Scan for the cell matching the given text and deliver its (X, Y) coordinate at center. 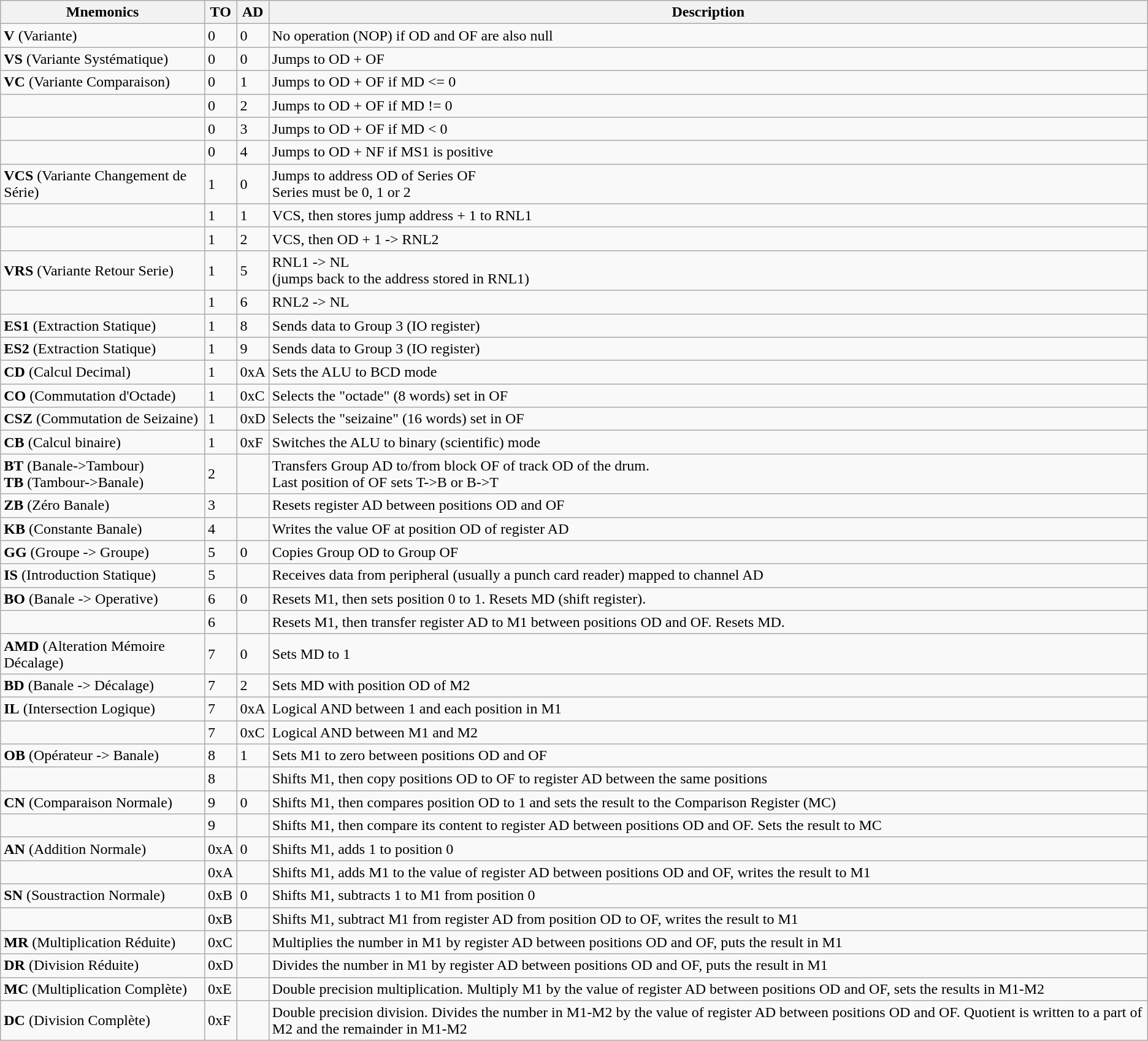
Resets M1, then sets position 0 to 1. Resets MD (shift register). (708, 599)
Jumps to OD + OF if MD < 0 (708, 129)
VC (Variante Comparaison) (103, 82)
CSZ (Commutation de Seizaine) (103, 419)
Logical AND between M1 and M2 (708, 732)
Shifts M1, subtracts 1 to M1 from position 0 (708, 896)
DR (Division Réduite) (103, 966)
CD (Calcul Decimal) (103, 372)
Shifts M1, adds 1 to position 0 (708, 849)
CO (Commutation d'Octade) (103, 396)
Double precision multiplication. Multiply M1 by the value of register AD between positions OD and OF, sets the results in M1-M2 (708, 989)
V (Variante) (103, 36)
Logical AND between 1 and each position in M1 (708, 709)
VCS (Variante Changement de Série) (103, 184)
BO (Banale -> Operative) (103, 599)
Resets M1, then transfer register AD to M1 between positions OD and OF. Resets MD. (708, 622)
Shifts M1, then compare its content to register AD between positions OD and OF. Sets the result to MC (708, 826)
CB (Calcul binaire) (103, 442)
Resets register AD between positions OD and OF (708, 505)
No operation (NOP) if OD and OF are also null (708, 36)
AD (253, 12)
Switches the ALU to binary (scientific) mode (708, 442)
0xE (221, 989)
Selects the "seizaine" (16 words) set in OF (708, 419)
AN (Addition Normale) (103, 849)
VCS, then stores jump address + 1 to RNL1 (708, 215)
Selects the "octade" (8 words) set in OF (708, 396)
RNL1 -> NL(jumps back to the address stored in RNL1) (708, 270)
KB (Constante Banale) (103, 529)
VCS, then OD + 1 -> RNL2 (708, 239)
Mnemonics (103, 12)
AMD (Alteration Mémoire Décalage) (103, 654)
ES1 (Extraction Statique) (103, 326)
Divides the number in M1 by register AD between positions OD and OF, puts the result in M1 (708, 966)
Shifts M1, subtract M1 from register AD from position OD to OF, writes the result to M1 (708, 919)
GG (Groupe -> Groupe) (103, 552)
ES2 (Extraction Statique) (103, 349)
Shifts M1, then copy positions OD to OF to register AD between the same positions (708, 779)
DC (Division Complète) (103, 1021)
RNL2 -> NL (708, 302)
Sets M1 to zero between positions OD and OF (708, 756)
Jumps to address OD of Series OFSeries must be 0, 1 or 2 (708, 184)
Writes the value OF at position OD of register AD (708, 529)
MC (Multiplication Complète) (103, 989)
IS (Introduction Statique) (103, 575)
Jumps to OD + OF if MD <= 0 (708, 82)
Receives data from peripheral (usually a punch card reader) mapped to channel AD (708, 575)
IL (Intersection Logique) (103, 709)
Copies Group OD to Group OF (708, 552)
OB (Opérateur -> Banale) (103, 756)
SN (Soustraction Normale) (103, 896)
Sets MD with position OD of M2 (708, 685)
MR (Multiplication Réduite) (103, 942)
CN (Comparaison Normale) (103, 802)
Sets the ALU to BCD mode (708, 372)
Description (708, 12)
Transfers Group AD to/from block OF of track OD of the drum.Last position of OF sets T->B or B->T (708, 474)
Jumps to OD + OF (708, 59)
VRS (Variante Retour Serie) (103, 270)
BT (Banale->Tambour)TB (Tambour->Banale) (103, 474)
ZB (Zéro Banale) (103, 505)
Multiplies the number in M1 by register AD between positions OD and OF, puts the result in M1 (708, 942)
VS (Variante Systématique) (103, 59)
Sets MD to 1 (708, 654)
Shifts M1, then compares position OD to 1 and sets the result to the Comparison Register (MC) (708, 802)
Jumps to OD + NF if MS1 is positive (708, 152)
Shifts M1, adds M1 to the value of register AD between positions OD and OF, writes the result to M1 (708, 872)
TO (221, 12)
Jumps to OD + OF if MD != 0 (708, 106)
BD (Banale -> Décalage) (103, 685)
